Provide the (X, Y) coordinate of the cell's center where the given text is located.  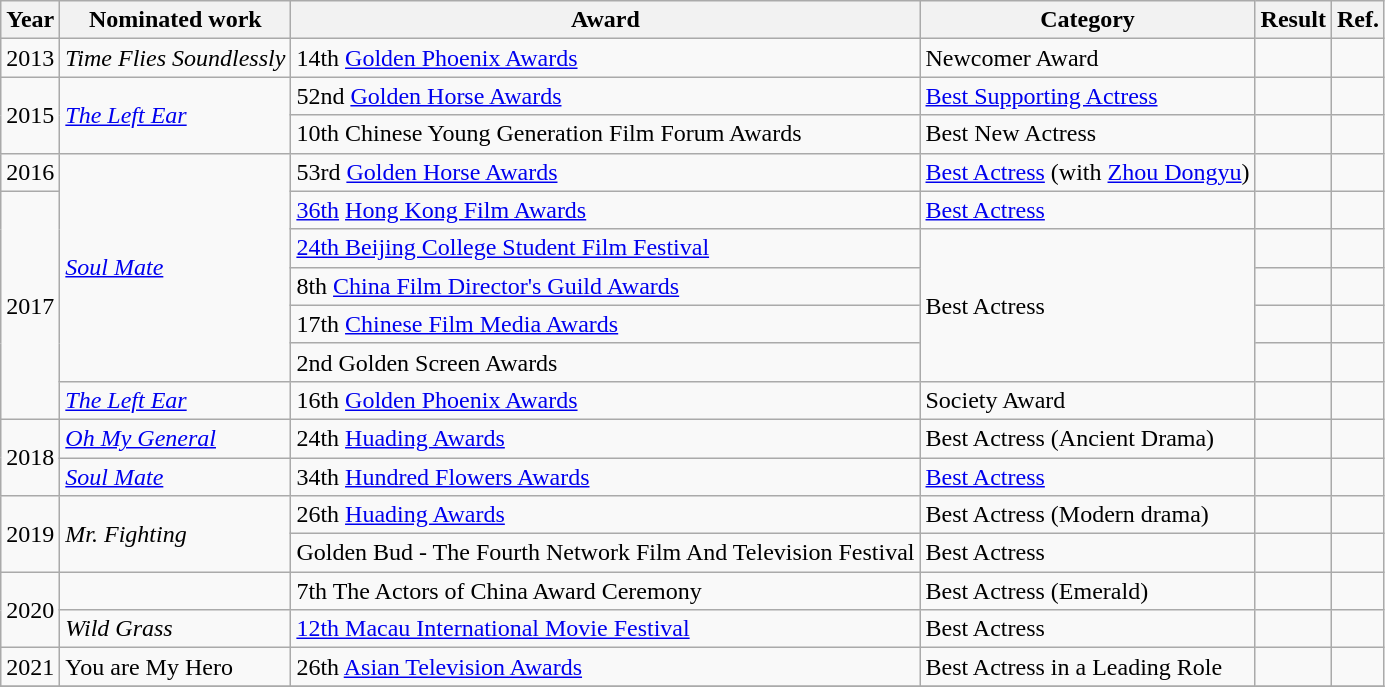
2016 (30, 172)
Newcomer Award (1088, 58)
2019 (30, 534)
Best Actress in a Leading Role (1088, 667)
26th Huading Awards (606, 515)
Best Actress (Ancient Drama) (1088, 438)
12th Macau International Movie Festival (606, 629)
2018 (30, 457)
24th Beijing College Student Film Festival (606, 248)
53rd Golden Horse Awards (606, 172)
2nd Golden Screen Awards (606, 362)
2020 (30, 610)
Year (30, 20)
26th Asian Television Awards (606, 667)
34th Hundred Flowers Awards (606, 477)
Society Award (1088, 400)
Wild Grass (176, 629)
Award (606, 20)
24th Huading Awards (606, 438)
17th Chinese Film Media Awards (606, 324)
Result (1293, 20)
52nd Golden Horse Awards (606, 96)
Golden Bud - The Fourth Network Film And Television Festival (606, 553)
Time Flies Soundlessly (176, 58)
You are My Hero (176, 667)
Best Supporting Actress (1088, 96)
2015 (30, 115)
14th Golden Phoenix Awards (606, 58)
36th Hong Kong Film Awards (606, 210)
Best New Actress (1088, 134)
2013 (30, 58)
Category (1088, 20)
2017 (30, 305)
10th Chinese Young Generation Film Forum Awards (606, 134)
16th Golden Phoenix Awards (606, 400)
Best Actress (Modern drama) (1088, 515)
8th China Film Director's Guild Awards (606, 286)
Nominated work (176, 20)
Oh My General (176, 438)
7th The Actors of China Award Ceremony (606, 591)
Ref. (1358, 20)
Best Actress (Emerald) (1088, 591)
2021 (30, 667)
Best Actress (with Zhou Dongyu) (1088, 172)
Mr. Fighting (176, 534)
